Search for the cell housing the specified text and yield its (x, y) center coordinate. 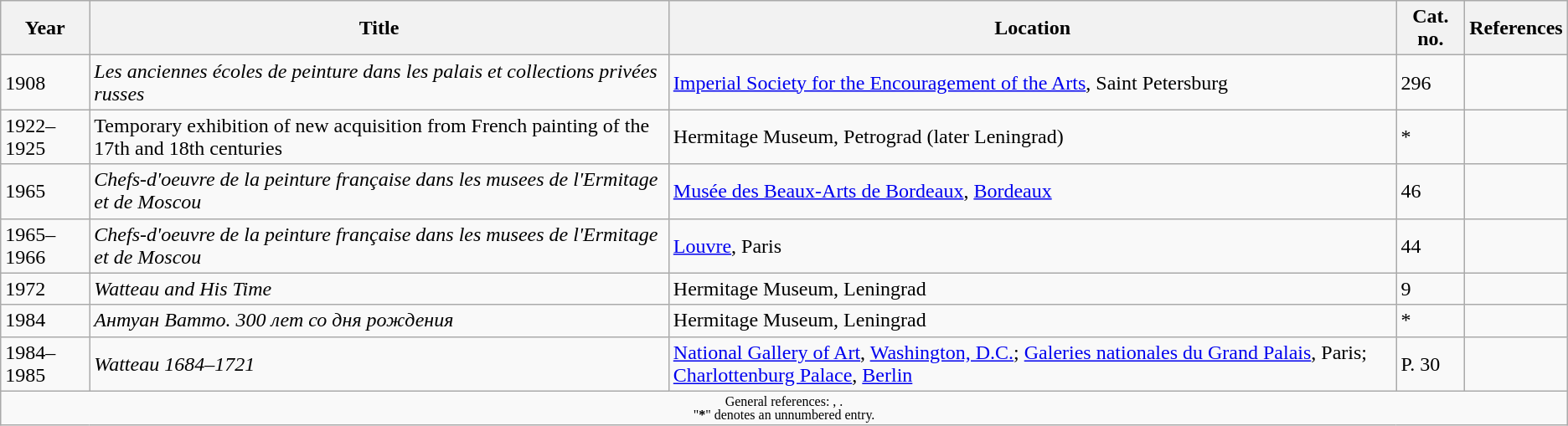
1984 (45, 321)
Hermitage Museum, Petrograd (later Leningrad) (1032, 137)
Les anciennes écoles de peinture dans les palais et collections privées russes (379, 82)
Musée des Beaux-Arts de Bordeaux, Bordeaux (1032, 191)
296 (1431, 82)
P. 30 (1431, 363)
Temporary exhibition of new acquisition from French painting of the 17th and 18th centuries (379, 137)
Cat. no. (1431, 28)
General references: , ."*" denotes an unnumbered entry. (784, 408)
Year (45, 28)
Louvre, Paris (1032, 246)
9 (1431, 289)
44 (1431, 246)
Title (379, 28)
Location (1032, 28)
Watteau 1684–1721 (379, 363)
Watteau and His Time (379, 289)
46 (1431, 191)
1965 (45, 191)
References (1516, 28)
Imperial Society for the Encouragement of the Arts, Saint Petersburg (1032, 82)
1965–1966 (45, 246)
1972 (45, 289)
National Gallery of Art, Washington, D.C.; Galeries nationales du Grand Palais, Paris; Charlottenburg Palace, Berlin (1032, 363)
1922–1925 (45, 137)
1984–1985 (45, 363)
Антуан Ватто. 300 лет со дня рождения (379, 321)
1908 (45, 82)
